Extract the [X, Y] coordinate from the center of the cell holding the provided text.  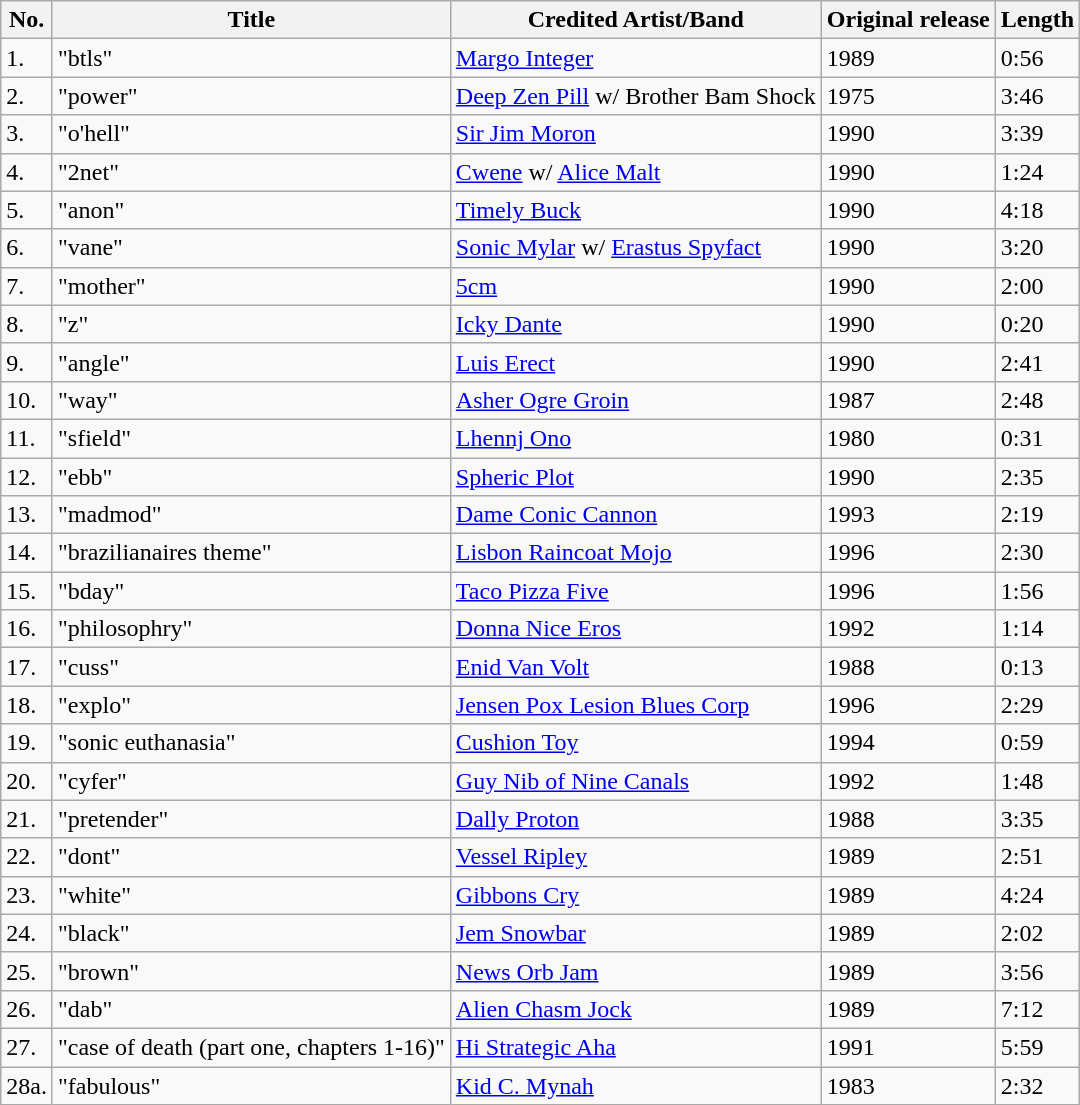
Sir Jim Moron [636, 134]
Cushion Toy [636, 743]
12. [27, 477]
2:19 [1037, 515]
"dont" [251, 857]
2:29 [1037, 705]
7:12 [1037, 1009]
"way" [251, 400]
1987 [908, 400]
Asher Ogre Groin [636, 400]
No. [27, 20]
2:00 [1037, 286]
Icky Dante [636, 324]
Donna Nice Eros [636, 629]
0:56 [1037, 58]
Jem Snowbar [636, 933]
1:56 [1037, 591]
2. [27, 96]
2:35 [1037, 477]
1:24 [1037, 172]
1:48 [1037, 781]
"ebb" [251, 477]
1:14 [1037, 629]
2:41 [1037, 362]
16. [27, 629]
0:59 [1037, 743]
Title [251, 20]
"o'hell" [251, 134]
1993 [908, 515]
9. [27, 362]
15. [27, 591]
Kid C. Mynah [636, 1085]
1991 [908, 1047]
2:51 [1037, 857]
Cwene w/ Alice Malt [636, 172]
"pretender" [251, 819]
2:48 [1037, 400]
1983 [908, 1085]
"vane" [251, 248]
"cuss" [251, 667]
27. [27, 1047]
0:13 [1037, 667]
3:56 [1037, 971]
14. [27, 553]
Length [1037, 20]
"explo" [251, 705]
11. [27, 438]
Credited Artist/Band [636, 20]
"dab" [251, 1009]
Alien Chasm Jock [636, 1009]
28a. [27, 1085]
Jensen Pox Lesion Blues Corp [636, 705]
3:46 [1037, 96]
"angle" [251, 362]
22. [27, 857]
4:24 [1037, 895]
0:20 [1037, 324]
4:18 [1037, 210]
Guy Nib of Nine Canals [636, 781]
Lhennj Ono [636, 438]
Gibbons Cry [636, 895]
"brown" [251, 971]
10. [27, 400]
5:59 [1037, 1047]
23. [27, 895]
"power" [251, 96]
Hi Strategic Aha [636, 1047]
Dame Conic Cannon [636, 515]
"z" [251, 324]
"white" [251, 895]
Taco Pizza Five [636, 591]
2:32 [1037, 1085]
Deep Zen Pill w/ Brother Bam Shock [636, 96]
17. [27, 667]
"madmod" [251, 515]
Original release [908, 20]
8. [27, 324]
"cyfer" [251, 781]
3:39 [1037, 134]
"mother" [251, 286]
4. [27, 172]
26. [27, 1009]
6. [27, 248]
"anon" [251, 210]
25. [27, 971]
Dally Proton [636, 819]
3:20 [1037, 248]
Vessel Ripley [636, 857]
Luis Erect [636, 362]
1. [27, 58]
Timely Buck [636, 210]
13. [27, 515]
2:30 [1037, 553]
"bday" [251, 591]
1994 [908, 743]
"philosophry" [251, 629]
Spheric Plot [636, 477]
3:35 [1037, 819]
18. [27, 705]
"case of death (part one, chapters 1-16)" [251, 1047]
"sonic euthanasia" [251, 743]
"fabulous" [251, 1085]
Margo Integer [636, 58]
Lisbon Raincoat Mojo [636, 553]
"2net" [251, 172]
20. [27, 781]
24. [27, 933]
Sonic Mylar w/ Erastus Spyfact [636, 248]
7. [27, 286]
3. [27, 134]
"black" [251, 933]
5. [27, 210]
Enid Van Volt [636, 667]
21. [27, 819]
"btls" [251, 58]
News Orb Jam [636, 971]
5cm [636, 286]
1980 [908, 438]
2:02 [1037, 933]
0:31 [1037, 438]
19. [27, 743]
1975 [908, 96]
"brazilianaires theme" [251, 553]
"sfield" [251, 438]
